Pinpoint the cell where the given text exists, returning its (X, Y) midpoint coordinate. 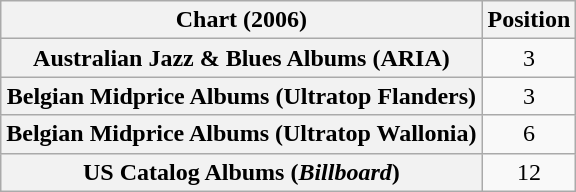
Chart (2006) (242, 20)
Australian Jazz & Blues Albums (ARIA) (242, 58)
US Catalog Albums (Billboard) (242, 172)
Belgian Midprice Albums (Ultratop Flanders) (242, 96)
Position (529, 20)
12 (529, 172)
6 (529, 134)
Belgian Midprice Albums (Ultratop Wallonia) (242, 134)
